Detect which cell encompasses the target text, then output its [x, y] center coordinate. 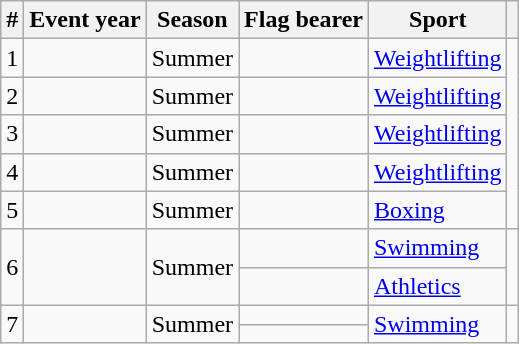
4 [12, 172]
Flag bearer [304, 20]
2 [12, 96]
3 [12, 134]
Event year [85, 20]
Boxing [437, 210]
6 [12, 267]
5 [12, 210]
Athletics [437, 286]
1 [12, 58]
7 [12, 324]
Sport [437, 20]
# [12, 20]
Season [192, 20]
